From the cell containing the given text, extract its center point as (x, y) coordinate. 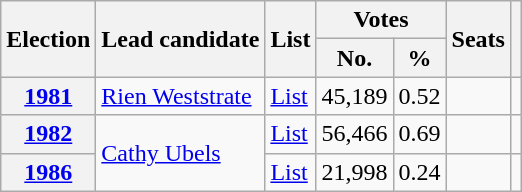
No. (354, 58)
21,998 (354, 172)
45,189 (354, 96)
Votes (381, 20)
Seats (478, 39)
0.24 (420, 172)
Lead candidate (180, 39)
Rien Weststrate (180, 96)
Election (48, 39)
0.69 (420, 134)
1986 (48, 172)
1982 (48, 134)
0.52 (420, 96)
1981 (48, 96)
% (420, 58)
Cathy Ubels (180, 153)
56,466 (354, 134)
